Identify which cell holds the provided text, then report its [X, Y] central coordinate. 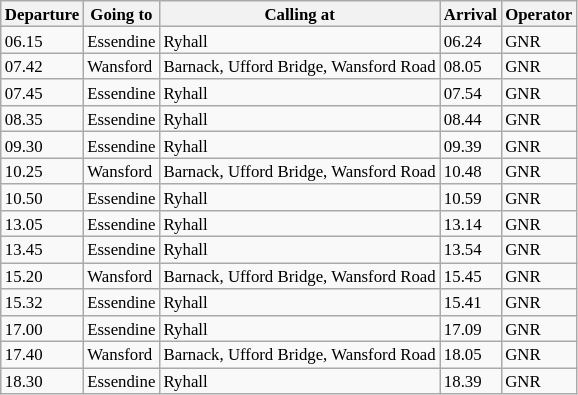
18.30 [42, 381]
13.05 [42, 224]
17.00 [42, 328]
10.25 [42, 171]
08.35 [42, 119]
18.39 [470, 381]
18.05 [470, 355]
07.45 [42, 93]
Departure [42, 14]
07.42 [42, 66]
09.30 [42, 145]
08.05 [470, 66]
13.14 [470, 224]
08.44 [470, 119]
15.45 [470, 276]
Arrival [470, 14]
09.39 [470, 145]
10.48 [470, 171]
Going to [121, 14]
10.50 [42, 197]
07.54 [470, 93]
10.59 [470, 197]
13.54 [470, 250]
15.41 [470, 302]
Calling at [299, 14]
Operator [538, 14]
17.09 [470, 328]
06.15 [42, 40]
15.20 [42, 276]
17.40 [42, 355]
13.45 [42, 250]
15.32 [42, 302]
06.24 [470, 40]
